For the text-containing cell, return its midpoint in (x, y) coordinate format. 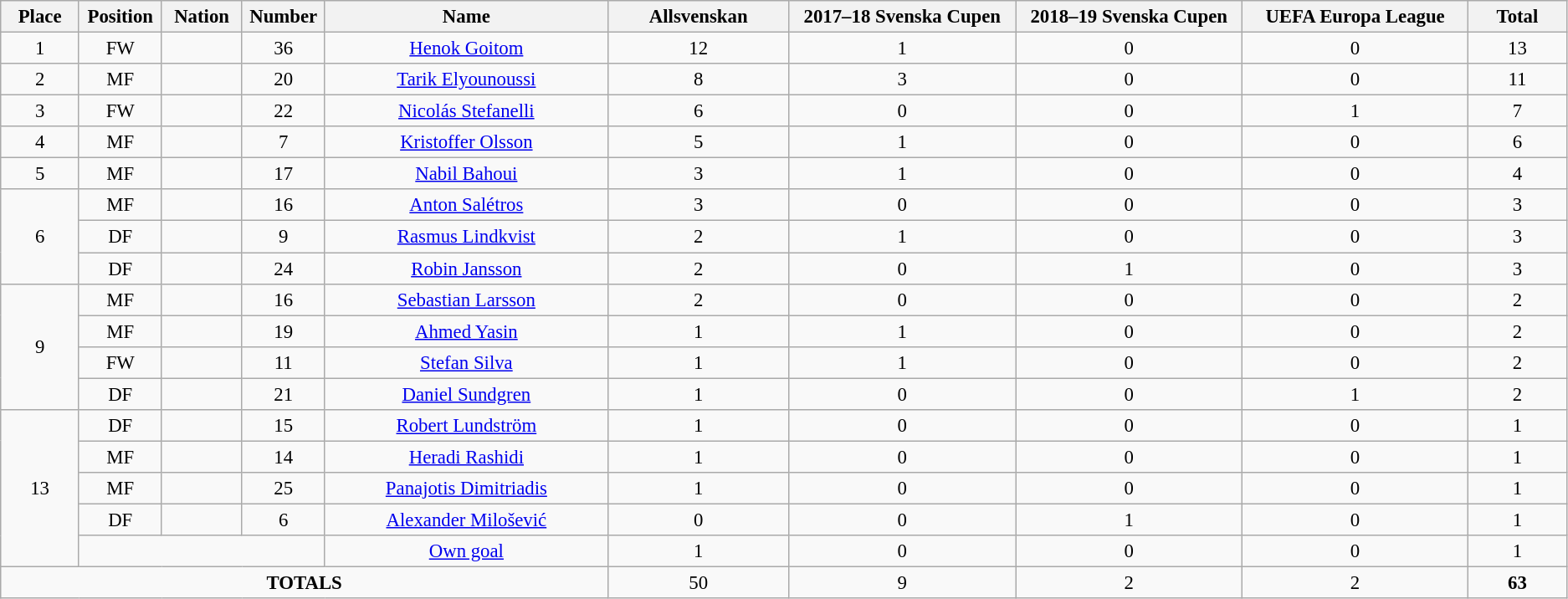
TOTALS (305, 583)
Own goal (466, 551)
22 (283, 111)
21 (283, 394)
14 (283, 457)
Rasmus Lindkvist (466, 237)
20 (283, 79)
Nabil Bahoui (466, 174)
36 (283, 49)
Nicolás Stefanelli (466, 111)
25 (283, 489)
Number (283, 17)
Place (40, 17)
Panajotis Dimitriadis (466, 489)
Kristoffer Olsson (466, 142)
Sebastian Larsson (466, 299)
Name (466, 17)
24 (283, 269)
19 (283, 331)
Robert Lundström (466, 426)
8 (699, 79)
Total (1517, 17)
Allsvenskan (699, 17)
Tarik Elyounoussi (466, 79)
Nation (202, 17)
2017–18 Svenska Cupen (902, 17)
Robin Jansson (466, 269)
2018–19 Svenska Cupen (1130, 17)
Heradi Rashidi (466, 457)
Ahmed Yasin (466, 331)
50 (699, 583)
15 (283, 426)
17 (283, 174)
12 (699, 49)
Anton Salétros (466, 205)
Henok Goitom (466, 49)
Alexander Milošević (466, 520)
Daniel Sundgren (466, 394)
63 (1517, 583)
Position (120, 17)
UEFA Europa League (1355, 17)
Stefan Silva (466, 362)
